Identify which cell holds the provided text, then report its (x, y) central coordinate. 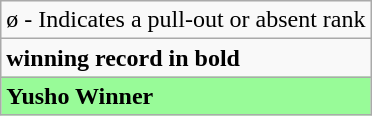
winning record in bold (186, 58)
Yusho Winner (186, 96)
ø - Indicates a pull-out or absent rank (186, 20)
